Determine the (x, y) coordinate at the center of the cell enclosing the given text.  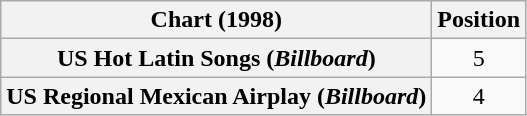
5 (479, 58)
US Hot Latin Songs (Billboard) (216, 58)
Chart (1998) (216, 20)
Position (479, 20)
4 (479, 96)
US Regional Mexican Airplay (Billboard) (216, 96)
